Return [X, Y] of the center of cell containing provided text 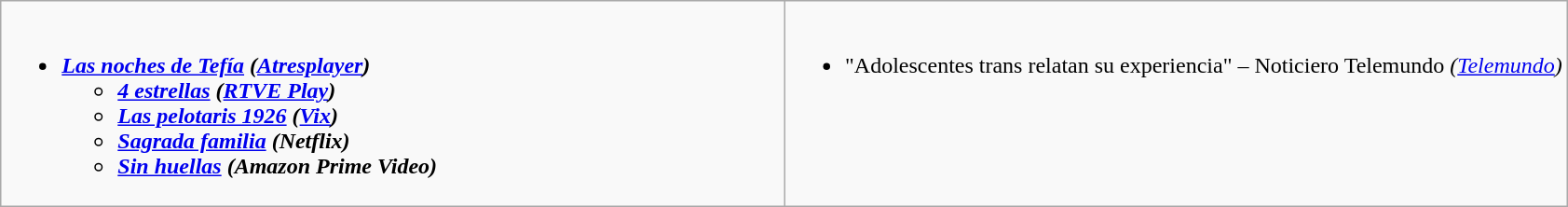
"Adolescentes trans relatan su experiencia" – Noticiero Telemundo (Telemundo) [1176, 104]
Las noches de Tefía (Atresplayer)4 estrellas (RTVE Play)Las pelotaris 1926 (Vix)Sagrada familia (Netflix)Sin huellas (Amazon Prime Video) [393, 104]
